For the text-containing cell, return its midpoint in (X, Y) coordinate format. 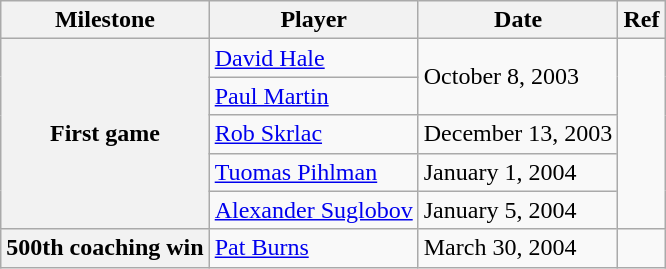
January 5, 2004 (518, 210)
Milestone (105, 20)
Tuomas Pihlman (314, 172)
October 8, 2003 (518, 77)
Player (314, 20)
David Hale (314, 58)
Date (518, 20)
Pat Burns (314, 248)
Rob Skrlac (314, 134)
March 30, 2004 (518, 248)
December 13, 2003 (518, 134)
Paul Martin (314, 96)
January 1, 2004 (518, 172)
500th coaching win (105, 248)
First game (105, 134)
Ref (642, 20)
Alexander Suglobov (314, 210)
